Extract the (x, y) coordinate from the center of the cell holding the provided text.  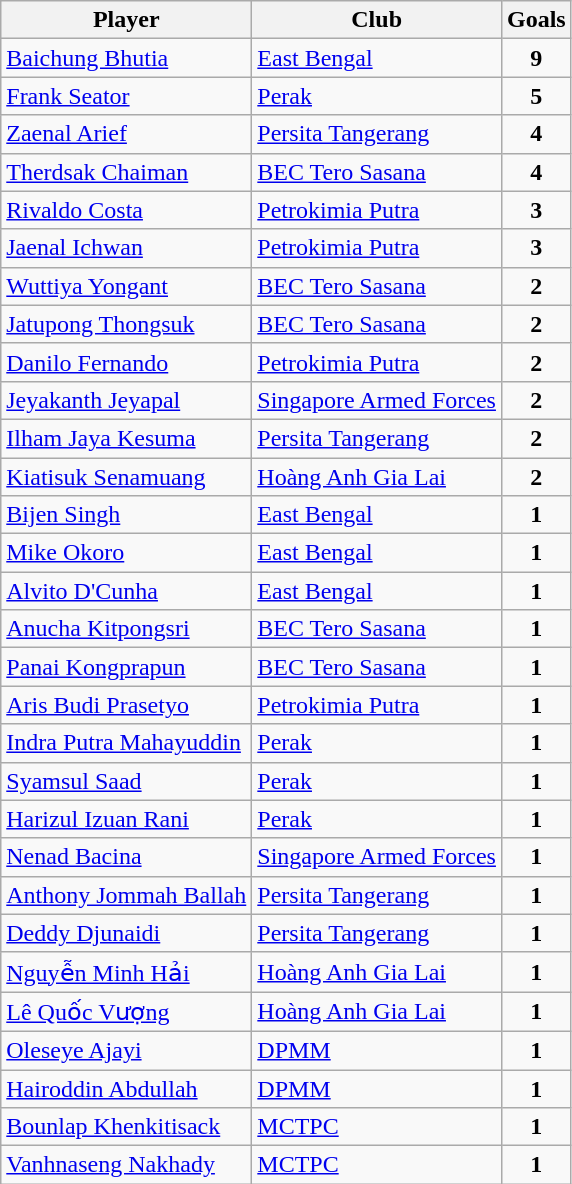
5 (536, 96)
Anthony Jommah Ballah (126, 895)
Aris Budi Prasetyo (126, 705)
Rivaldo Costa (126, 210)
Jatupong Thongsuk (126, 324)
Syamsul Saad (126, 781)
Hairoddin Abdullah (126, 1089)
Harizul Izuan Rani (126, 819)
Player (126, 20)
Jaenal Ichwan (126, 248)
Frank Seator (126, 96)
9 (536, 58)
Nenad Bacina (126, 857)
Wuttiya Yongant (126, 286)
Club (377, 20)
Baichung Bhutia (126, 58)
Panai Kongprapun (126, 667)
Indra Putra Mahayuddin (126, 743)
Anucha Kitpongsri (126, 629)
Danilo Fernando (126, 362)
Therdsak Chaiman (126, 172)
Vanhnaseng Nakhady (126, 1165)
Lê Quốc Vượng (126, 1012)
Oleseye Ajayi (126, 1050)
Kiatisuk Senamuang (126, 477)
Mike Okoro (126, 553)
Bijen Singh (126, 515)
Alvito D'Cunha (126, 591)
Jeyakanth Jeyapal (126, 400)
Deddy Djunaidi (126, 933)
Zaenal Arief (126, 134)
Nguyễn Minh Hải (126, 972)
Bounlap Khenkitisack (126, 1127)
Goals (536, 20)
Ilham Jaya Kesuma (126, 438)
